Search for the cell housing the specified text and yield its [X, Y] center coordinate. 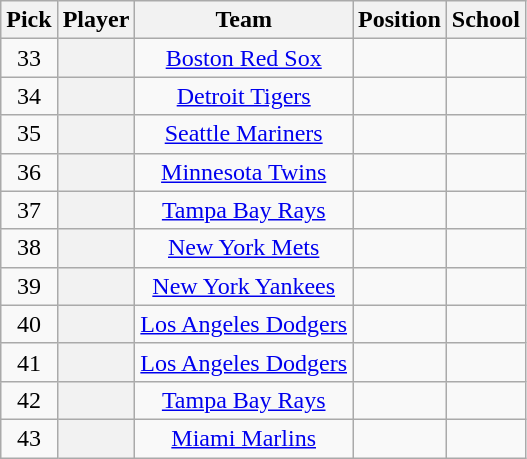
35 [29, 134]
43 [29, 438]
Detroit Tigers [244, 96]
38 [29, 248]
40 [29, 324]
Player [96, 20]
Boston Red Sox [244, 58]
Pick [29, 20]
Position [400, 20]
42 [29, 400]
New York Mets [244, 248]
Team [244, 20]
Minnesota Twins [244, 172]
New York Yankees [244, 286]
37 [29, 210]
41 [29, 362]
School [486, 20]
33 [29, 58]
Seattle Mariners [244, 134]
39 [29, 286]
34 [29, 96]
36 [29, 172]
Miami Marlins [244, 438]
